Determine the (X, Y) coordinate at the center of the cell enclosing the given text.  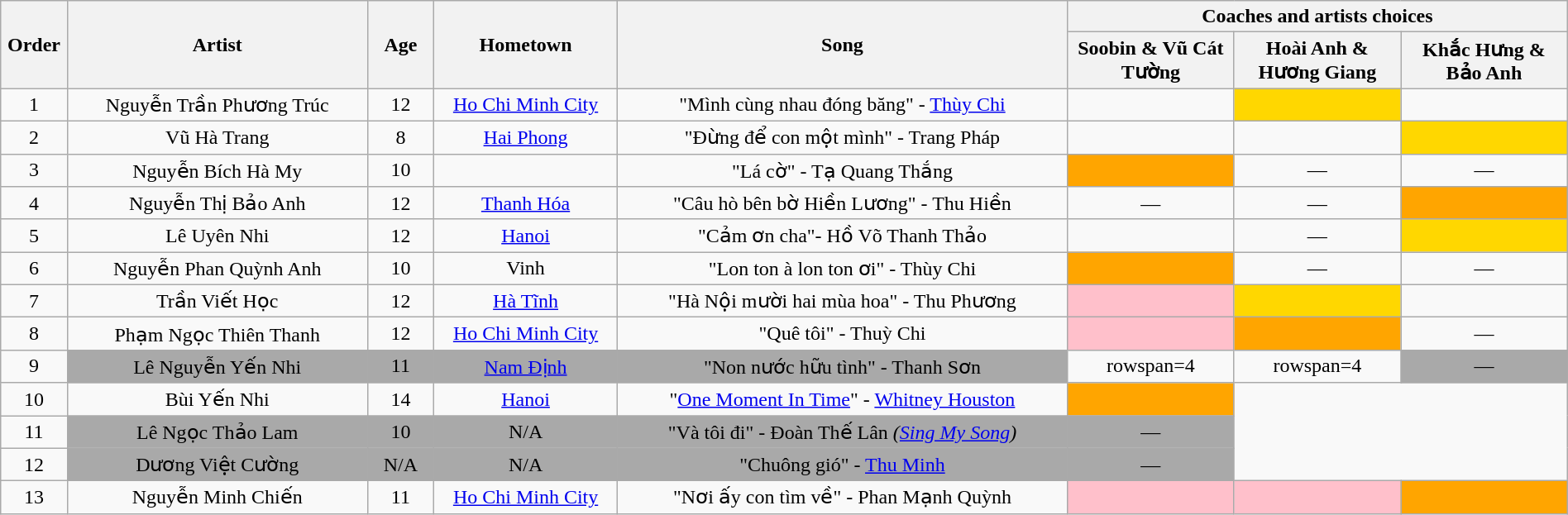
Trần Viết Học (217, 301)
"Mình cùng nhau đóng băng" - Thùy Chi (842, 105)
"Non nước hữu tình" - Thanh Sơn (842, 366)
5 (35, 236)
4 (35, 203)
Hai Phong (526, 137)
9 (35, 366)
"Nơi ấy con tìm về" - Phan Mạnh Quỳnh (842, 498)
Vũ Hà Trang (217, 137)
Bùi Yến Nhi (217, 399)
"One Moment In Time" - Whitney Houston (842, 399)
Soobin & Vũ Cát Tường (1151, 60)
Nguyễn Phan Quỳnh Anh (217, 269)
"Cảm ơn cha"- Hồ Võ Thanh Thảo (842, 236)
14 (400, 399)
Vinh (526, 269)
"Chuông gió" - Thu Minh (842, 465)
Coaches and artists choices (1318, 17)
Artist (217, 45)
Hoài Anh & Hương Giang (1317, 60)
"Lon ton à lon ton ơi" - Thùy Chi (842, 269)
"Hà Nội mười hai mùa hoa" - Thu Phương (842, 301)
Age (400, 45)
Thanh Hóa (526, 203)
Hometown (526, 45)
Hà Tĩnh (526, 301)
1 (35, 105)
Nguyễn Trần Phương Trúc (217, 105)
7 (35, 301)
"Lá cờ" - Tạ Quang Thắng (842, 170)
Nguyễn Thị Bảo Anh (217, 203)
Song (842, 45)
2 (35, 137)
"Câu hò bên bờ Hiền Lương" - Thu Hiền (842, 203)
Nguyễn Bích Hà My (217, 170)
Nam Định (526, 366)
6 (35, 269)
3 (35, 170)
"Quê tôi" - Thuỳ Chi (842, 334)
Lê Nguyễn Yến Nhi (217, 366)
Nguyễn Minh Chiến (217, 498)
Lê Ngọc Thảo Lam (217, 432)
Khắc Hưng & Bảo Anh (1484, 60)
Dương Việt Cường (217, 465)
Lê Uyên Nhi (217, 236)
"Đừng để con một mình" - Trang Pháp (842, 137)
13 (35, 498)
"Và tôi đi" - Đoàn Thế Lân (Sing My Song) (842, 432)
Order (35, 45)
Phạm Ngọc Thiên Thanh (217, 334)
